Find where the given text appears and provide that cell's center as [x, y] coordinate. 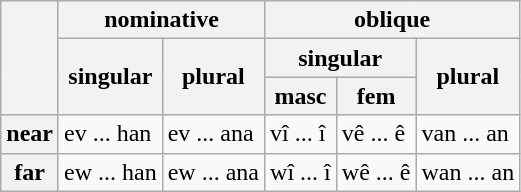
wê ... ê [376, 172]
near [30, 134]
ev ... han [110, 134]
wan ... an [468, 172]
oblique [392, 20]
far [30, 172]
van ... an [468, 134]
wî ... î [301, 172]
fem [376, 96]
ev ... ana [213, 134]
ew ... ana [213, 172]
nominative [161, 20]
vî ... î [301, 134]
ew ... han [110, 172]
masc [301, 96]
vê ... ê [376, 134]
